Provide the [x, y] coordinate of the cell's center where the given text is located.  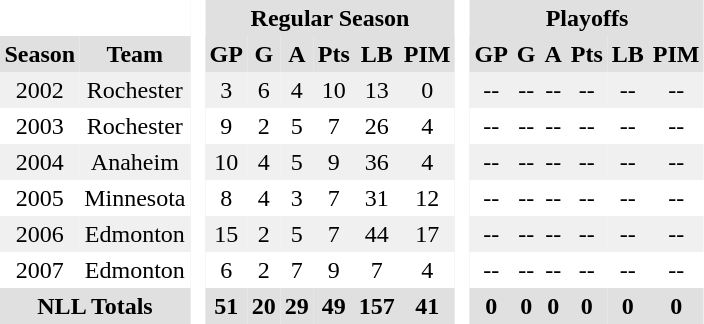
2006 [40, 234]
2004 [40, 162]
2003 [40, 126]
2002 [40, 90]
2005 [40, 198]
Anaheim [135, 162]
17 [427, 234]
26 [376, 126]
NLL Totals [95, 306]
20 [264, 306]
15 [226, 234]
157 [376, 306]
41 [427, 306]
13 [376, 90]
8 [226, 198]
44 [376, 234]
36 [376, 162]
2007 [40, 270]
Season [40, 54]
29 [296, 306]
Minnesota [135, 198]
49 [334, 306]
Playoffs [587, 18]
Regular Season [330, 18]
51 [226, 306]
12 [427, 198]
Team [135, 54]
31 [376, 198]
